From the cell containing the given text, extract its center point as [x, y] coordinate. 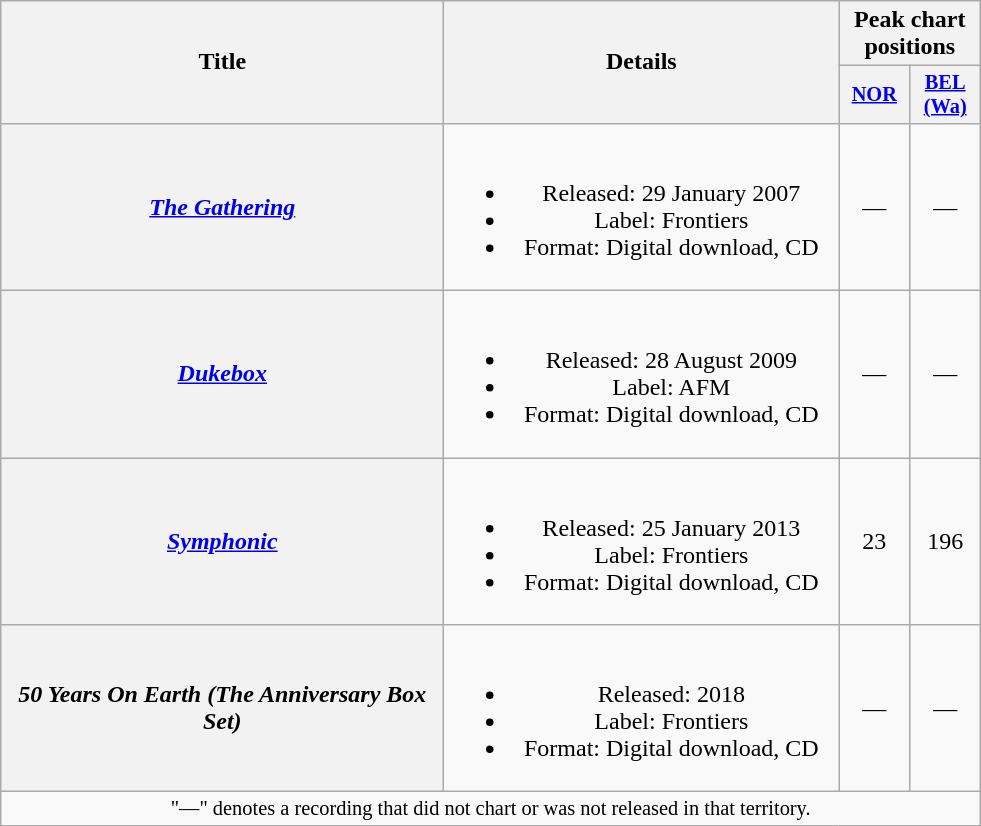
NOR [874, 95]
Title [222, 62]
Released: 25 January 2013Label: FrontiersFormat: Digital download, CD [642, 542]
50 Years On Earth (The Anniversary Box Set) [222, 708]
Dukebox [222, 374]
196 [946, 542]
Released: 29 January 2007Label: FrontiersFormat: Digital download, CD [642, 206]
Released: 2018Label: FrontiersFormat: Digital download, CD [642, 708]
Released: 28 August 2009Label: AFMFormat: Digital download, CD [642, 374]
Peak chart positions [910, 34]
The Gathering [222, 206]
23 [874, 542]
BEL(Wa) [946, 95]
Details [642, 62]
Symphonic [222, 542]
"—" denotes a recording that did not chart or was not released in that territory. [491, 809]
